Identify which cell holds the provided text, then report its [x, y] central coordinate. 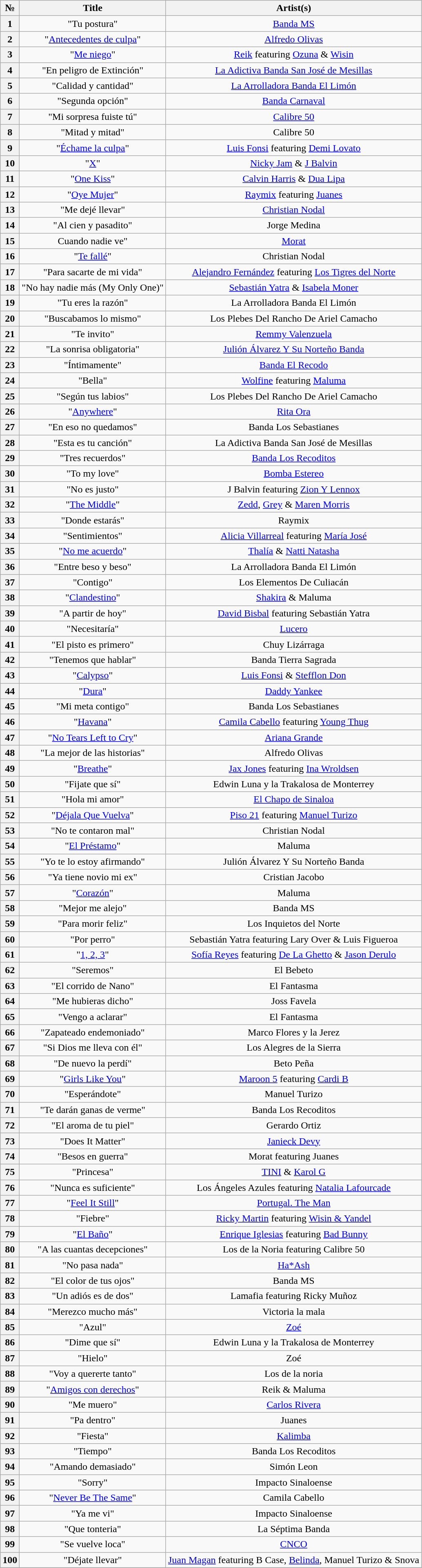
"Dime que sí" [93, 1343]
"Tiempo" [93, 1451]
92 [10, 1435]
"El color de tus ojos" [93, 1281]
"Íntimamente" [93, 365]
"Buscabamos lo mismo" [93, 318]
Enrique Iglesias featuring Bad Bunny [293, 1234]
27 [10, 427]
61 [10, 955]
"The Middle" [93, 505]
Rita Ora [293, 411]
Banda Tierra Sagrada [293, 660]
28 [10, 442]
Banda El Recodo [293, 365]
Morat featuring Juanes [293, 1156]
"Pa dentro" [93, 1420]
43 [10, 675]
"Tu postura" [93, 24]
96 [10, 1498]
99 [10, 1544]
46 [10, 722]
Artist(s) [293, 8]
"Échame la culpa" [93, 148]
"Clandestino" [93, 598]
"El Baño" [93, 1234]
Raymix featuring Juanes [293, 194]
Los de la noria [293, 1374]
"Zapateado endemoniado" [93, 1032]
"Breathe" [93, 769]
"Te invito" [93, 334]
20 [10, 318]
Juan Magan featuring B Case, Belinda, Manuel Turizo & Snova [293, 1560]
"Contigo" [93, 582]
34 [10, 536]
"Donde estarás" [93, 520]
"El Préstamo" [93, 846]
"No me acuerdo" [93, 551]
70 [10, 1094]
24 [10, 380]
90 [10, 1405]
Daddy Yankee [293, 691]
"Ya tiene novio mi ex" [93, 877]
9 [10, 148]
4 [10, 70]
"En peligro de Extinción" [93, 70]
66 [10, 1032]
25 [10, 396]
"Azul" [93, 1327]
Luis Fonsi featuring Demi Lovato [293, 148]
"A las cuantas decepciones" [93, 1250]
Reik featuring Ozuna & Wisin [293, 55]
"Does It Matter" [93, 1141]
"Yo te lo estoy afirmando" [93, 861]
"Te fallé" [93, 256]
5 [10, 86]
"Seremos" [93, 970]
"Dura" [93, 691]
82 [10, 1281]
Chuy Lizárraga [293, 644]
54 [10, 846]
22 [10, 349]
15 [10, 241]
Manuel Turizo [293, 1094]
Lamafia featuring Ricky Muñoz [293, 1296]
32 [10, 505]
33 [10, 520]
89 [10, 1389]
88 [10, 1374]
81 [10, 1265]
"La sonrisa obligatoria" [93, 349]
57 [10, 892]
51 [10, 799]
"Para morir feliz" [93, 923]
"Feel It Still" [93, 1203]
"Antecedentes de culpa" [93, 39]
31 [10, 489]
"One Kiss" [93, 179]
18 [10, 287]
91 [10, 1420]
"No pasa nada" [93, 1265]
"Sentimientos" [93, 536]
"En eso no quedamos" [93, 427]
Los Alegres de la Sierra [293, 1048]
Maroon 5 featuring Cardi B [293, 1079]
64 [10, 1001]
Remmy Valenzuela [293, 334]
"To my love" [93, 474]
"Entre beso y beso" [93, 567]
"Corazón" [93, 892]
"Al cien y pasadito" [93, 225]
75 [10, 1172]
"No te contaron mal" [93, 830]
Carlos Rivera [293, 1405]
"Me hubieras dicho" [93, 1001]
50 [10, 784]
"A partir de hoy" [93, 613]
59 [10, 923]
26 [10, 411]
62 [10, 970]
"Tenemos que hablar" [93, 660]
Thalía & Natti Natasha [293, 551]
El Bebeto [293, 970]
48 [10, 753]
"Hola mi amor" [93, 799]
"Calypso" [93, 675]
10 [10, 163]
41 [10, 644]
"X" [93, 163]
11 [10, 179]
71 [10, 1110]
86 [10, 1343]
"El aroma de tu piel" [93, 1125]
30 [10, 474]
29 [10, 458]
14 [10, 225]
Shakira & Maluma [293, 598]
"Que tonteria" [93, 1529]
"Déjala Que Vuelva" [93, 815]
Joss Favela [293, 1001]
"Fiesta" [93, 1435]
55 [10, 861]
"Esta es tu canción" [93, 442]
97 [10, 1513]
"Mi meta contigo" [93, 707]
Reik & Maluma [293, 1389]
"Girls Like You" [93, 1079]
36 [10, 567]
"Me dejé llevar" [93, 210]
Calvin Harris & Dua Lipa [293, 179]
7 [10, 117]
Los Ángeles Azules featuring Natalia Lafourcade [293, 1188]
"Segunda opción" [93, 101]
80 [10, 1250]
49 [10, 769]
Ricky Martin featuring Wisin & Yandel [293, 1219]
"Sorry" [93, 1482]
42 [10, 660]
"Necesitaría" [93, 629]
"Calidad y cantidad" [93, 86]
72 [10, 1125]
Lucero [293, 629]
47 [10, 738]
Sofía Reyes featuring De La Ghetto & Jason Derulo [293, 955]
12 [10, 194]
"Nunca es suficiente" [93, 1188]
93 [10, 1451]
Camila Cabello featuring Young Thug [293, 722]
"Amigos con derechos" [93, 1389]
85 [10, 1327]
Cristian Jacobo [293, 877]
Simón Leon [293, 1467]
67 [10, 1048]
"El pisto es primero" [93, 644]
Victoria la mala [293, 1312]
Nicky Jam & J Balvin [293, 163]
"Para sacarte de mi vida" [93, 272]
53 [10, 830]
Portugal. The Man [293, 1203]
2 [10, 39]
Marco Flores y la Jerez [293, 1032]
76 [10, 1188]
"No es justo" [93, 489]
Janieck Devy [293, 1141]
Camila Cabello [293, 1498]
79 [10, 1234]
"Fijate que sí" [93, 784]
Alicia Villarreal featuring María José [293, 536]
78 [10, 1219]
Jorge Medina [293, 225]
El Chapo de Sinaloa [293, 799]
8 [10, 132]
"Por perro" [93, 939]
"Never Be The Same" [93, 1498]
Kalimba [293, 1435]
45 [10, 707]
19 [10, 303]
84 [10, 1312]
"Anywhere" [93, 411]
Sebastián Yatra featuring Lary Over & Luis Figueroa [293, 939]
"Déjate llevar" [93, 1560]
1 [10, 24]
"Se vuelve loca" [93, 1544]
"Voy a quererte tanto" [93, 1374]
"Bella" [93, 380]
"Un adiós es de dos" [93, 1296]
Gerardo Ortiz [293, 1125]
"De nuevo la perdí" [93, 1063]
"Mejor me alejo" [93, 908]
"Besos en guerra" [93, 1156]
"Merezco mucho más" [93, 1312]
"Vengo a aclarar" [93, 1017]
Ha*Ash [293, 1265]
94 [10, 1467]
16 [10, 256]
21 [10, 334]
68 [10, 1063]
100 [10, 1560]
TINI & Karol G [293, 1172]
17 [10, 272]
Jax Jones featuring Ina Wroldsen [293, 769]
77 [10, 1203]
"Mitad y mitad" [93, 132]
65 [10, 1017]
"No hay nadie más (My Only One)" [93, 287]
Alejandro Fernández featuring Los Tigres del Norte [293, 272]
"Tres recuerdos" [93, 458]
52 [10, 815]
Morat [293, 241]
Los Elementos De Culiacán [293, 582]
37 [10, 582]
Raymix [293, 520]
"Ya me vi" [93, 1513]
95 [10, 1482]
Beto Peña [293, 1063]
"Princesa" [93, 1172]
J Balvin featuring Zion Y Lennox [293, 489]
Title [93, 8]
"La mejor de las historias" [93, 753]
63 [10, 986]
"Te darán ganas de verme" [93, 1110]
74 [10, 1156]
Wolfine featuring Maluma [293, 380]
Los de la Noria featuring Calibre 50 [293, 1250]
39 [10, 613]
73 [10, 1141]
"Según tus labios" [93, 396]
Bomba Estereo [293, 474]
CNCO [293, 1544]
60 [10, 939]
"Esperándote" [93, 1094]
"Fiebre" [93, 1219]
"Me muero" [93, 1405]
87 [10, 1358]
23 [10, 365]
"Havana" [93, 722]
"Tu eres la razón" [93, 303]
"No Tears Left to Cry" [93, 738]
Cuando nadie ve" [93, 241]
"Oye Mujer" [93, 194]
Luis Fonsi & Stefflon Don [293, 675]
Juanes [293, 1420]
6 [10, 101]
58 [10, 908]
44 [10, 691]
"El corrido de Nano" [93, 986]
Sebastián Yatra & Isabela Moner [293, 287]
"Hielo" [93, 1358]
"1, 2, 3" [93, 955]
"Amando demasiado" [93, 1467]
98 [10, 1529]
83 [10, 1296]
David Bisbal featuring Sebastián Yatra [293, 613]
69 [10, 1079]
38 [10, 598]
Los Inquietos del Norte [293, 923]
"Mi sorpresa fuiste tú" [93, 117]
13 [10, 210]
"Me niego" [93, 55]
40 [10, 629]
"Si Dios me lleva con él" [93, 1048]
56 [10, 877]
La Séptima Banda [293, 1529]
3 [10, 55]
Piso 21 featuring Manuel Turizo [293, 815]
Ariana Grande [293, 738]
Zedd, Grey & Maren Morris [293, 505]
35 [10, 551]
№ [10, 8]
Banda Carnaval [293, 101]
